Return the (x, y) coordinate for the center point of the cell that contains the specified text.  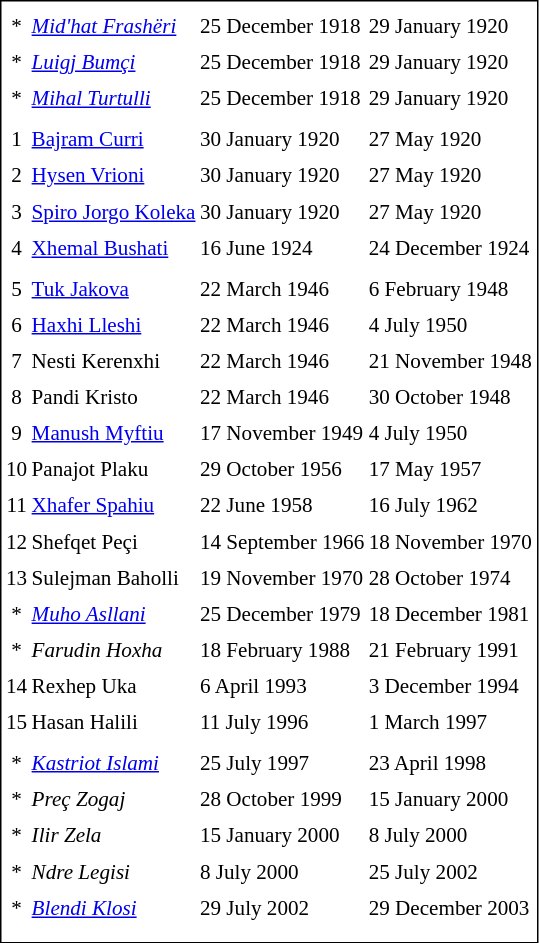
6 April 1993 (282, 686)
14 September 1966 (282, 542)
3 (16, 212)
7 (16, 361)
16 July 1962 (450, 506)
Spiro Jorgo Koleka (114, 212)
21 November 1948 (450, 361)
Ilir Zela (114, 836)
4 (16, 248)
14 (16, 686)
Panajot Plaku (114, 469)
18 February 1988 (282, 650)
Luigj Bumçi (114, 63)
6 (16, 325)
30 October 1948 (450, 397)
Blendi Klosi (114, 908)
Rexhep Uka (114, 686)
Bajram Curri (114, 139)
22 June 1958 (282, 506)
23 April 1998 (450, 763)
19 November 1970 (282, 578)
24 December 1924 (450, 248)
1 March 1997 (450, 723)
Manush Myftiu (114, 433)
Muho Asllani (114, 614)
28 October 1974 (450, 578)
Pandi Kristo (114, 397)
5 (16, 289)
16 June 1924 (282, 248)
29 October 1956 (282, 469)
Shefqet Peçi (114, 542)
18 November 1970 (450, 542)
Ndre Legisi (114, 872)
25 July 2002 (450, 872)
3 December 1994 (450, 686)
11 July 1996 (282, 723)
29 July 2002 (282, 908)
Mid'hat Frashëri (114, 26)
Farudin Hoxha (114, 650)
9 (16, 433)
25 December 1979 (282, 614)
17 November 1949 (282, 433)
21 February 1991 (450, 650)
Xhemal Bushati (114, 248)
Preç Zogaj (114, 799)
Haxhi Lleshi (114, 325)
28 October 1999 (282, 799)
8 (16, 397)
Xhafer Spahiu (114, 506)
Sulejman Baholli (114, 578)
6 February 1948 (450, 289)
Mihal Turtulli (114, 99)
Nesti Kerenxhi (114, 361)
17 May 1957 (450, 469)
29 December 2003 (450, 908)
13 (16, 578)
Kastriot Islami (114, 763)
25 July 1997 (282, 763)
11 (16, 506)
1 (16, 139)
15 (16, 723)
Tuk Jakova (114, 289)
2 (16, 176)
Hysen Vrioni (114, 176)
Hasan Halili (114, 723)
12 (16, 542)
18 December 1981 (450, 614)
10 (16, 469)
